For the text-containing cell, return its midpoint in [x, y] coordinate format. 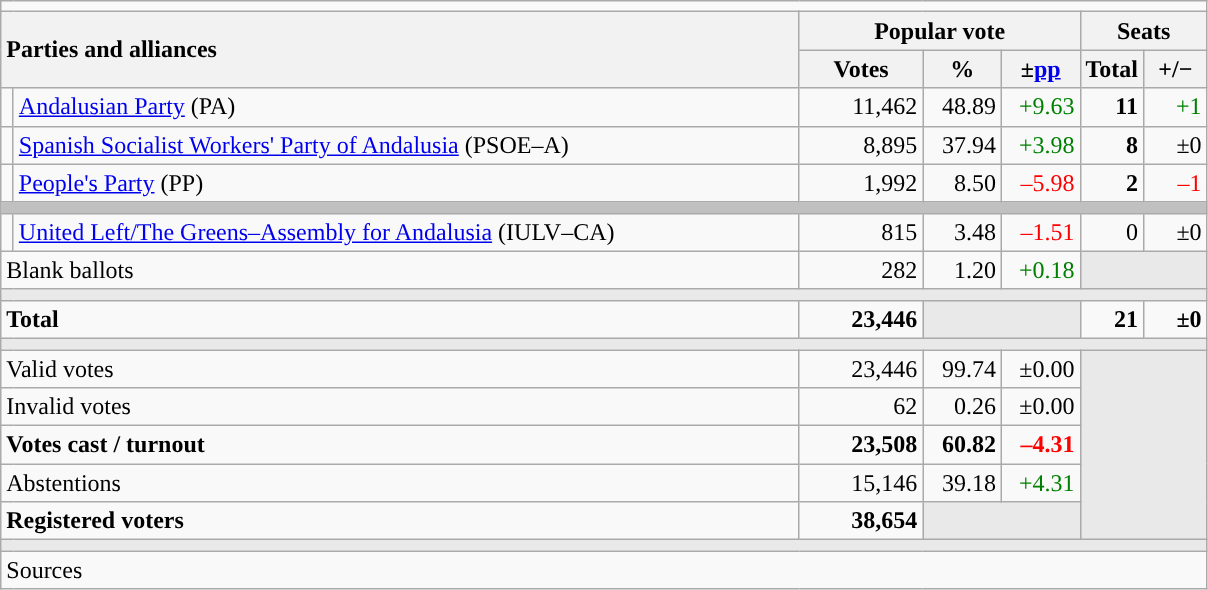
–5.98 [1040, 183]
Andalusian Party (PA) [406, 107]
% [962, 69]
–1.51 [1040, 232]
+/− [1176, 69]
People's Party (PP) [406, 183]
–1 [1176, 183]
21 [1112, 319]
Votes cast / turnout [400, 445]
815 [861, 232]
282 [861, 270]
1.20 [962, 270]
Invalid votes [400, 407]
±pp [1040, 69]
Sources [604, 570]
Abstentions [400, 483]
Seats [1144, 31]
8.50 [962, 183]
–4.31 [1040, 445]
8 [1112, 145]
Registered voters [400, 521]
60.82 [962, 445]
39.18 [962, 483]
23,508 [861, 445]
99.74 [962, 369]
+9.63 [1040, 107]
0 [1112, 232]
Popular vote [940, 31]
11 [1112, 107]
11,462 [861, 107]
Blank ballots [400, 270]
1,992 [861, 183]
2 [1112, 183]
+4.31 [1040, 483]
62 [861, 407]
+3.98 [1040, 145]
+1 [1176, 107]
8,895 [861, 145]
15,146 [861, 483]
United Left/The Greens–Assembly for Andalusia (IULV–CA) [406, 232]
Spanish Socialist Workers' Party of Andalusia (PSOE–A) [406, 145]
37.94 [962, 145]
3.48 [962, 232]
0.26 [962, 407]
+0.18 [1040, 270]
Valid votes [400, 369]
48.89 [962, 107]
Votes [861, 69]
Parties and alliances [400, 50]
38,654 [861, 521]
